Provide the [X, Y] coordinate of the cell's center where the given text is located.  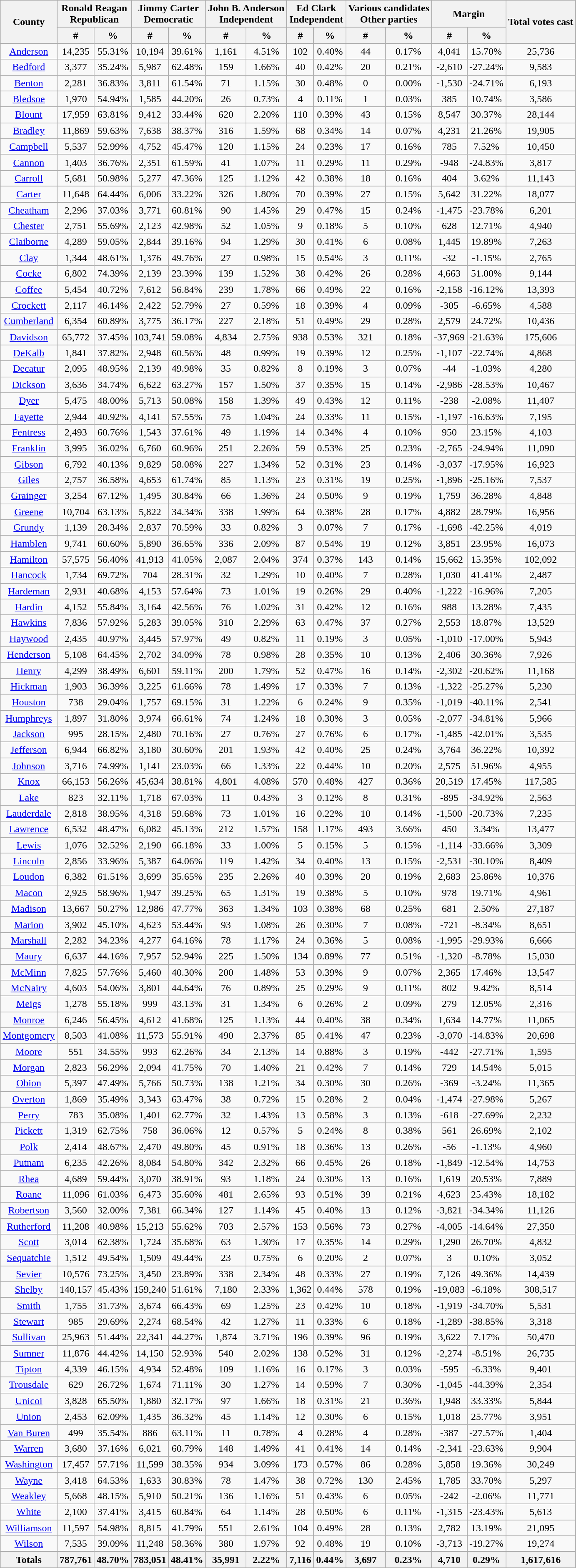
2,683 [449, 877]
-1,485 [449, 734]
11,407 [541, 400]
-37,969 [449, 337]
3,052 [541, 1258]
51.44% [113, 1337]
Maury [29, 956]
48.61% [113, 258]
1.33% [267, 766]
59.44% [113, 1178]
-305 [449, 305]
Haywood [29, 639]
60.84% [187, 1512]
5,858 [449, 1464]
173 [300, 1464]
3,343 [150, 1099]
2,414 [76, 1147]
2.04% [267, 559]
6,666 [541, 940]
Lauderdale [29, 813]
Bradley [29, 131]
3,377 [76, 67]
5,713 [150, 400]
0.58% [330, 1115]
7,263 [541, 242]
-24.71% [487, 83]
251 [226, 448]
87 [300, 544]
Hamblen [29, 544]
Giles [29, 480]
-2,077 [449, 718]
43.13% [187, 1004]
5,475 [76, 400]
Henderson [29, 654]
12.05% [487, 1004]
1,543 [150, 432]
Wayne [29, 1480]
7,235 [541, 813]
38.95% [113, 813]
5,537 [76, 146]
62.77% [187, 1115]
39.09% [113, 1544]
3,560 [76, 1210]
32.00% [113, 1210]
1.05% [267, 226]
13,529 [541, 623]
225 [226, 956]
1.25% [267, 1306]
363 [226, 909]
54.98% [113, 1528]
3,775 [150, 321]
0.73% [267, 99]
8,084 [150, 1163]
1.97% [267, 1544]
1,278 [76, 1004]
64.06% [187, 861]
18,182 [541, 1194]
Dickson [29, 385]
Warren [29, 1448]
60.56% [187, 353]
67.03% [187, 798]
29.04% [113, 702]
6,246 [76, 1020]
31.73% [113, 1306]
1.42% [267, 861]
33.96% [113, 861]
Henry [29, 670]
6,193 [541, 83]
-42.25% [487, 528]
45,634 [150, 782]
561 [449, 1131]
66,153 [76, 782]
2,493 [76, 432]
40.68% [113, 591]
1.12% [267, 178]
Washington [29, 1464]
4,832 [541, 1242]
3,902 [76, 924]
1,585 [150, 99]
4,289 [76, 242]
995 [76, 734]
3.71% [267, 1337]
-16.63% [487, 416]
374 [300, 559]
-6.33% [487, 1369]
481 [226, 1194]
175,606 [541, 337]
540 [226, 1353]
2,757 [76, 480]
40.30% [187, 972]
-17.00% [487, 639]
6,354 [76, 321]
41.05% [187, 559]
-34.81% [487, 718]
65 [226, 893]
7,116 [300, 1560]
47.77% [187, 909]
-1,474 [449, 1099]
37.41% [113, 1512]
159 [226, 67]
279 [449, 1004]
3,164 [150, 607]
11,248 [150, 1544]
6,382 [76, 877]
450 [449, 829]
42.98% [187, 226]
3,817 [541, 162]
-2,302 [449, 670]
60.79% [187, 1448]
Meigs [29, 1004]
4,339 [76, 1369]
-1,896 [449, 480]
Cannon [29, 162]
427 [366, 782]
Johnson [29, 766]
61.03% [113, 1194]
5,454 [76, 289]
110 [300, 115]
-25.16% [487, 480]
Jimmy CarterDemocratic [168, 14]
0.78% [267, 1432]
43 [366, 115]
1,633 [150, 1480]
Blount [29, 115]
47.36% [187, 178]
Stewart [29, 1321]
-1,995 [449, 940]
-8.51% [487, 1353]
96 [366, 1337]
10,467 [541, 385]
704 [150, 575]
63.81% [113, 115]
-1,475 [449, 210]
159,240 [150, 1290]
1.40% [267, 1067]
-6.65% [487, 305]
5,277 [150, 178]
44.42% [113, 1353]
5,108 [76, 654]
620 [226, 115]
886 [150, 1432]
Totals [29, 1560]
3,974 [150, 718]
45.10% [113, 924]
2,365 [449, 972]
74.39% [113, 274]
Decatur [29, 369]
Monroe [29, 1020]
33.33% [487, 1401]
-34.34% [487, 1210]
-23.63% [487, 1448]
19.36% [487, 1464]
-56 [449, 1147]
Pickett [29, 1131]
139 [226, 274]
Rhea [29, 1178]
36.02% [113, 448]
3,445 [150, 639]
-19.27% [487, 1544]
94 [226, 242]
53 [300, 972]
White [29, 1512]
37.61% [187, 432]
67.12% [113, 496]
73.25% [113, 1274]
4,689 [76, 1178]
14,235 [76, 51]
2,274 [150, 1321]
57.55% [187, 416]
Lincoln [29, 861]
5,642 [449, 194]
Moore [29, 1052]
70.59% [187, 528]
310 [226, 623]
41.08% [113, 1036]
62.26% [187, 1052]
7,612 [150, 289]
36.28% [487, 496]
1,874 [226, 1337]
13,547 [541, 972]
8,547 [449, 115]
Shelby [29, 1290]
48.47% [113, 829]
64.53% [113, 1480]
148 [226, 1448]
50.21% [187, 1496]
48.70% [113, 1560]
18.87% [487, 623]
Lake [29, 798]
38.81% [187, 782]
49.36% [487, 1274]
20.53% [487, 1178]
10,376 [541, 877]
74 [226, 718]
380 [226, 1544]
2.32% [267, 1163]
2,281 [76, 83]
3.09% [267, 1464]
2.75% [267, 337]
5,681 [76, 178]
Cumberland [29, 321]
52.48% [187, 1369]
Houston [29, 702]
-42.01% [487, 734]
50,470 [541, 1337]
35.24% [113, 67]
2.45% [408, 1480]
6,760 [150, 448]
5,397 [76, 1083]
988 [449, 607]
109 [226, 1369]
Overton [29, 1099]
14.77% [487, 1020]
3,225 [150, 686]
117,585 [541, 782]
1,903 [76, 686]
66.43% [187, 1306]
3.66% [408, 829]
1,947 [150, 893]
62.38% [113, 1242]
30,249 [541, 1464]
75 [226, 416]
3,415 [150, 1512]
-27.57% [487, 1432]
56.45% [113, 1020]
Hardin [29, 607]
John B. AndersonIndependent [246, 14]
10,576 [76, 1274]
1.99% [267, 512]
42.56% [187, 607]
39.16% [187, 242]
39 [366, 1194]
2,487 [541, 575]
49.76% [187, 258]
5,943 [541, 639]
239 [226, 289]
7,205 [541, 591]
Perry [29, 1115]
-2.06% [487, 1496]
66.61% [187, 718]
-1,114 [449, 845]
20,698 [541, 1036]
1,290 [449, 1242]
19,274 [541, 1544]
196 [300, 1337]
28,144 [541, 115]
-618 [449, 1115]
2.33% [267, 1290]
57.76% [113, 972]
4.08% [267, 782]
2,351 [150, 162]
2,782 [449, 1528]
57.71% [113, 1464]
17.46% [487, 972]
40.98% [113, 1226]
-369 [449, 1083]
64.44% [113, 194]
3,801 [150, 988]
-1.15% [487, 258]
-20.73% [487, 813]
134 [300, 956]
Gibson [29, 464]
59.68% [187, 813]
-40.11% [487, 702]
7,381 [150, 1210]
Sevier [29, 1274]
54.06% [113, 988]
23.03% [187, 766]
3,716 [76, 766]
3.34% [487, 829]
35.49% [113, 1099]
30.60% [187, 750]
0.99% [267, 353]
2,296 [76, 210]
63.27% [187, 385]
-1,530 [449, 83]
2,117 [76, 305]
729 [449, 1067]
35.54% [113, 1432]
38.35% [187, 1464]
10,704 [76, 512]
57.64% [187, 591]
29.69% [113, 1321]
34.34% [187, 512]
Anderson [29, 51]
-44.39% [487, 1385]
15,662 [449, 559]
Total votes cast [541, 22]
1.43% [267, 1115]
6,532 [76, 829]
-33.66% [487, 845]
6,622 [150, 385]
11,869 [76, 131]
1,495 [150, 496]
Grundy [29, 528]
-2,531 [449, 861]
2,856 [76, 861]
1.52% [267, 274]
33.70% [487, 1480]
-1.03% [487, 369]
136 [226, 1496]
23.15% [487, 432]
1,512 [76, 1258]
3,811 [150, 83]
41.68% [187, 1020]
2,095 [76, 369]
2,944 [76, 416]
10,436 [541, 321]
6,944 [76, 750]
3,180 [150, 750]
22,341 [150, 1337]
66.18% [187, 845]
1.19% [267, 432]
-1,698 [449, 528]
4,299 [76, 670]
Cheatham [29, 210]
3,951 [541, 1417]
49.98% [187, 369]
785 [449, 146]
53.44% [187, 924]
5,910 [150, 1496]
783 [76, 1115]
404 [449, 178]
Lawrence [29, 829]
27,187 [541, 909]
4,834 [226, 337]
4,955 [541, 766]
4,277 [150, 940]
0.22% [330, 813]
62.09% [113, 1417]
6,802 [76, 274]
3,764 [449, 750]
Scott [29, 1242]
4,041 [449, 51]
40.72% [113, 289]
41,913 [150, 559]
-32 [449, 258]
2,751 [76, 226]
30.83% [187, 1480]
11,573 [150, 1036]
11,365 [541, 1083]
17,959 [76, 115]
35,991 [226, 1560]
35.65% [187, 877]
-1,222 [449, 591]
52.94% [187, 956]
26.72% [113, 1385]
Union [29, 1417]
52.99% [113, 146]
0.45% [330, 1163]
49.54% [113, 1258]
51.96% [487, 766]
47.49% [113, 1083]
77 [366, 956]
629 [76, 1385]
5,668 [76, 1496]
103 [300, 909]
2.50% [487, 909]
-1,197 [449, 416]
2,925 [76, 893]
Weakley [29, 1496]
26.69% [487, 1131]
493 [366, 829]
4,961 [541, 893]
4,801 [226, 782]
36.06% [187, 1131]
1,030 [449, 575]
Crockett [29, 305]
4,868 [541, 353]
-38.85% [487, 1321]
1.24% [267, 718]
58.36% [187, 1544]
1,724 [150, 1242]
Grainger [29, 496]
2,541 [541, 702]
4,280 [541, 369]
1.59% [267, 131]
1.45% [267, 210]
758 [150, 1131]
-24.94% [487, 448]
41.75% [187, 1067]
-442 [449, 1052]
48.41% [187, 1560]
50.27% [113, 909]
Smith [29, 1306]
-2,341 [449, 1448]
97 [226, 1401]
Fayette [29, 416]
5,844 [541, 1401]
5,460 [150, 972]
11,143 [541, 178]
61.74% [187, 480]
Marion [29, 924]
58.96% [113, 893]
628 [449, 226]
2,123 [150, 226]
6,006 [150, 194]
999 [150, 1004]
35.68% [187, 1242]
1,785 [449, 1480]
0.52% [330, 1353]
Lewis [29, 845]
4,882 [449, 512]
Loudon [29, 877]
681 [449, 909]
5,230 [541, 686]
35.60% [187, 1194]
201 [226, 750]
50.08% [187, 400]
1,970 [76, 99]
71 [226, 83]
-4,005 [449, 1226]
Humphreys [29, 718]
Cocke [29, 274]
Unicoi [29, 1401]
57.92% [113, 623]
1.30% [267, 1242]
71.11% [187, 1385]
Sullivan [29, 1337]
6,473 [150, 1194]
993 [150, 1052]
23.89% [187, 1274]
1,403 [76, 162]
Hawkins [29, 623]
-14.83% [487, 1036]
-22.74% [487, 353]
Ed ClarkIndependent [316, 14]
802 [449, 988]
3,851 [449, 544]
Macon [29, 893]
2,354 [541, 1385]
48.00% [113, 400]
66.82% [113, 750]
4,019 [541, 528]
-2,765 [449, 448]
1,595 [541, 1052]
14.54% [487, 1067]
26.70% [487, 1242]
-20.62% [487, 670]
1,435 [150, 1417]
1.39% [267, 400]
Marshall [29, 940]
19,905 [541, 131]
1,376 [150, 258]
Wilson [29, 1544]
0.37% [330, 559]
140,157 [76, 1290]
1.31% [267, 893]
5,015 [541, 1067]
41.41% [487, 575]
-3,070 [449, 1036]
7,535 [76, 1544]
2,316 [541, 1004]
2,282 [76, 940]
61.59% [187, 162]
11,771 [541, 1496]
McNairy [29, 988]
59.05% [113, 242]
2,232 [541, 1115]
10,450 [541, 146]
787,761 [76, 1560]
-8.34% [487, 924]
570 [300, 782]
-1,019 [449, 702]
31.22% [487, 194]
103,741 [150, 337]
40.97% [113, 639]
4,603 [76, 988]
-25.27% [487, 686]
3,828 [76, 1401]
57.97% [187, 639]
25.43% [487, 1194]
-3,037 [449, 464]
69.72% [113, 575]
1.04% [267, 416]
Carroll [29, 178]
2.34% [267, 1274]
2,190 [150, 845]
8,651 [541, 924]
46.15% [113, 1369]
28.31% [187, 575]
934 [226, 1464]
4,940 [541, 226]
-1,919 [449, 1306]
41.79% [187, 1528]
3,586 [541, 99]
Hickman [29, 686]
1,344 [76, 258]
21.26% [487, 131]
3,674 [150, 1306]
7,195 [541, 416]
55.91% [187, 1036]
68.54% [187, 1321]
59 [300, 448]
104 [300, 1528]
25.86% [487, 877]
1,319 [76, 1131]
28.79% [487, 512]
-8.78% [487, 956]
7,926 [541, 654]
1,362 [300, 1290]
11,599 [150, 1464]
59.08% [187, 337]
10.74% [487, 99]
56.84% [187, 289]
59.63% [113, 131]
21,095 [541, 1528]
51.00% [487, 274]
2,480 [150, 734]
46.14% [113, 305]
1,718 [150, 798]
-6.18% [487, 1290]
Bledsoe [29, 99]
1,404 [541, 1432]
985 [76, 1321]
3,418 [76, 1480]
Madison [29, 909]
90 [226, 210]
Claiborne [29, 242]
-23.43% [487, 1512]
2,422 [150, 305]
Jackson [29, 734]
6,637 [76, 956]
1,634 [449, 1020]
County [29, 22]
5,822 [150, 512]
Hamilton [29, 559]
120 [226, 146]
0.88% [330, 1052]
308,517 [541, 1290]
2,823 [76, 1067]
1.02% [267, 607]
Bedford [29, 67]
64.45% [113, 654]
45.47% [187, 146]
11,126 [541, 1210]
-2.08% [487, 400]
127 [226, 1210]
Benton [29, 83]
-16.96% [487, 591]
36.39% [113, 686]
7,836 [76, 623]
6,201 [541, 210]
0.75% [267, 1258]
7.17% [487, 1337]
-387 [449, 1432]
6,601 [150, 670]
Trousdale [29, 1385]
35 [226, 369]
37.45% [113, 337]
12.71% [487, 226]
Putnam [29, 1163]
34.09% [187, 654]
62.48% [187, 67]
Carter [29, 194]
14,439 [541, 1274]
-238 [449, 400]
69.15% [187, 702]
56.29% [113, 1067]
1,755 [76, 1306]
60.76% [113, 432]
5,890 [150, 544]
Campbell [29, 146]
1.36% [267, 496]
24.72% [487, 321]
2,094 [150, 1067]
499 [76, 1432]
Chester [29, 226]
-948 [449, 162]
9,741 [76, 544]
25,736 [541, 51]
39.25% [187, 893]
4,612 [150, 1020]
16,923 [541, 464]
28.34% [113, 528]
1.07% [267, 162]
13,393 [541, 289]
40.13% [113, 464]
Margin [469, 14]
59.11% [187, 670]
54.94% [113, 99]
4,231 [449, 131]
13.19% [487, 1528]
74.99% [113, 766]
17,457 [76, 1464]
-19,083 [449, 1290]
2,575 [449, 766]
-2,610 [449, 67]
-34.70% [487, 1306]
130 [366, 1480]
2.22% [267, 1560]
-21.63% [487, 337]
11,648 [76, 194]
1,445 [449, 242]
9,144 [541, 274]
32.17% [187, 1401]
2,553 [449, 623]
54.80% [187, 1163]
23.39% [187, 274]
6,082 [150, 829]
37.16% [113, 1448]
3,254 [76, 496]
56.40% [113, 559]
34.55% [113, 1052]
3,995 [76, 448]
62.75% [113, 1131]
47 [366, 1036]
63.47% [187, 1099]
1.18% [267, 1178]
Greene [29, 512]
9,401 [541, 1369]
-23.78% [487, 210]
6,235 [76, 1163]
26,735 [541, 1353]
Sequatchie [29, 1258]
-3,821 [449, 1210]
18,077 [541, 194]
2,087 [226, 559]
Ronald ReaganRepublican [94, 14]
-1.13% [487, 1147]
1.57% [267, 829]
823 [76, 798]
2.29% [267, 623]
19.71% [487, 893]
102,092 [541, 559]
92 [300, 1544]
2,837 [150, 528]
60.81% [187, 210]
1,674 [150, 1385]
25.77% [487, 1417]
143 [366, 559]
56.26% [113, 782]
2,102 [541, 1131]
2,818 [76, 813]
336 [226, 544]
3,622 [449, 1337]
4,848 [541, 496]
1,141 [150, 766]
1.48% [267, 972]
153 [300, 1226]
48.15% [113, 1496]
-1,322 [449, 686]
50.98% [113, 178]
102 [300, 51]
19.89% [487, 242]
Van Buren [29, 1432]
4,588 [541, 305]
1,509 [150, 1258]
36.32% [187, 1417]
4,663 [449, 274]
17.45% [487, 782]
-895 [449, 798]
-27.24% [487, 67]
30.37% [487, 115]
60.89% [113, 321]
1,880 [150, 1401]
Fentress [29, 432]
2,435 [76, 639]
3,309 [541, 845]
-595 [449, 1369]
48.95% [113, 369]
Clay [29, 258]
11,208 [76, 1226]
42.26% [113, 1163]
-2,158 [449, 289]
65,772 [76, 337]
4,710 [449, 1560]
Franklin [29, 448]
16,956 [541, 512]
28.15% [113, 734]
321 [366, 337]
44.64% [187, 988]
1.93% [267, 750]
3,070 [150, 1178]
1,139 [76, 528]
48.67% [113, 1147]
15.35% [487, 559]
-27.69% [487, 1115]
Jefferson [29, 750]
38.91% [187, 1178]
1,734 [76, 575]
69 [226, 1306]
-1,289 [449, 1321]
4,960 [541, 1147]
-1,107 [449, 353]
2.61% [267, 1528]
33.44% [187, 115]
1 [366, 99]
36.58% [113, 480]
66.34% [187, 1210]
7,825 [76, 972]
31.80% [113, 718]
Hancock [29, 575]
11,096 [76, 1194]
Roane [29, 1194]
7,435 [541, 607]
-721 [449, 924]
-27.71% [487, 1052]
-29.93% [487, 940]
-1,010 [449, 639]
1,161 [226, 51]
5,613 [541, 1512]
-1,320 [449, 956]
32.52% [113, 845]
9.42% [487, 988]
3,636 [76, 385]
7,957 [150, 956]
2,948 [150, 353]
1,018 [449, 1417]
9,904 [541, 1448]
703 [226, 1226]
2,765 [541, 258]
0.00% [408, 83]
3,771 [150, 210]
4,318 [150, 813]
15.70% [487, 51]
1.79% [267, 670]
1,897 [76, 718]
1,617,616 [541, 1560]
0.56% [330, 1226]
36.17% [187, 321]
37.03% [113, 210]
63.11% [187, 1432]
5,531 [541, 1306]
52.93% [187, 1353]
39.05% [187, 623]
8,514 [541, 988]
-34.92% [487, 798]
3,535 [541, 734]
2.02% [267, 1353]
14,753 [541, 1163]
0.04% [408, 1099]
-1,849 [449, 1163]
950 [449, 432]
6,792 [76, 464]
64.16% [187, 940]
35.08% [113, 1115]
12,986 [150, 909]
2,702 [150, 654]
11,065 [541, 1020]
9,829 [150, 464]
45.13% [187, 829]
45.43% [113, 1290]
3.62% [487, 178]
9,412 [150, 115]
4,752 [150, 146]
Robertson [29, 1210]
Tipton [29, 1369]
3,014 [76, 1242]
Coffee [29, 289]
-1,315 [449, 1512]
-12.54% [487, 1163]
4,152 [76, 607]
3,680 [76, 1448]
-44 [449, 369]
61.66% [187, 686]
44.20% [187, 99]
63.13% [113, 512]
52.79% [187, 305]
2.37% [267, 1036]
2.20% [267, 115]
11,168 [541, 670]
978 [449, 893]
30.84% [187, 496]
2.18% [267, 321]
-16.12% [487, 289]
1,619 [449, 1178]
2,579 [449, 321]
57,575 [76, 559]
1.47% [267, 1480]
2,844 [150, 242]
5,387 [150, 861]
-17.95% [487, 464]
5,987 [150, 67]
8,409 [541, 861]
Montgomery [29, 1036]
2,470 [150, 1147]
36.76% [113, 162]
1.08% [267, 924]
4,141 [150, 416]
5,283 [150, 623]
55.31% [113, 51]
51.61% [187, 1290]
-14.64% [487, 1226]
13,477 [541, 829]
342 [226, 1163]
23.95% [487, 544]
2,453 [76, 1417]
2,563 [541, 798]
578 [366, 1290]
8,503 [76, 1036]
-3.24% [487, 1083]
McMinn [29, 972]
9,583 [541, 67]
38.37% [187, 131]
1.78% [267, 289]
1,948 [449, 1401]
4,153 [150, 591]
5,966 [541, 718]
Hardeman [29, 591]
44.27% [187, 1337]
-2,274 [449, 1353]
40.92% [113, 416]
-27.98% [487, 1099]
39.61% [187, 51]
20,519 [449, 782]
5,766 [150, 1083]
938 [300, 337]
8,815 [150, 1528]
5,267 [541, 1099]
1.22% [267, 702]
Sumner [29, 1353]
10,194 [150, 51]
326 [226, 194]
1,869 [76, 1099]
Knox [29, 782]
60.96% [187, 448]
385 [449, 99]
3,450 [150, 1274]
Various candidatesOther parties [389, 14]
1,401 [150, 1115]
36.83% [113, 83]
738 [76, 702]
49.80% [187, 1147]
Morgan [29, 1067]
7.52% [487, 146]
70.16% [187, 734]
61.51% [113, 877]
30.36% [487, 654]
2,406 [449, 654]
-24.83% [487, 162]
14,150 [150, 1353]
Williamson [29, 1528]
7,889 [541, 1178]
36.22% [487, 750]
5,297 [541, 1480]
36.65% [187, 544]
1.80% [267, 194]
157 [226, 385]
6,021 [150, 1448]
49.44% [187, 1258]
33.22% [187, 194]
34.74% [113, 385]
4,934 [150, 1369]
2.65% [267, 1194]
11,090 [541, 448]
65.50% [113, 1401]
4,653 [150, 480]
0.91% [267, 1147]
86 [366, 1464]
38.49% [113, 670]
3,699 [150, 877]
DeKalb [29, 353]
11,597 [76, 1528]
11,876 [76, 1353]
32.11% [113, 798]
15,030 [541, 956]
7,537 [541, 480]
50.73% [187, 1083]
-242 [449, 1496]
15,213 [150, 1226]
-1,045 [449, 1385]
490 [226, 1036]
2.13% [267, 1052]
1.21% [267, 1083]
27,350 [541, 1226]
Polk [29, 1147]
3,697 [366, 1560]
235 [226, 877]
Dyer [29, 400]
-1,500 [449, 813]
61.54% [187, 83]
Rutherford [29, 1226]
55.84% [113, 607]
0 [366, 83]
3,318 [541, 1321]
1,757 [150, 702]
Davidson [29, 337]
-30.10% [487, 861]
13.28% [487, 607]
13,667 [76, 909]
7,180 [226, 1290]
10,392 [541, 750]
60.60% [113, 544]
58.08% [187, 464]
7,126 [449, 1274]
2,931 [76, 591]
55.62% [187, 1226]
2.09% [267, 544]
16,073 [541, 544]
4,103 [541, 432]
2.57% [267, 1226]
-3,713 [449, 1544]
44.16% [113, 956]
783,051 [150, 1560]
2,100 [76, 1512]
1,759 [449, 496]
-2,986 [449, 385]
316 [226, 131]
1,841 [76, 353]
55.69% [113, 226]
25,963 [76, 1337]
1,076 [76, 845]
-28.53% [487, 385]
34.23% [113, 940]
119 [226, 861]
1.00% [267, 845]
Obion [29, 1083]
55.18% [113, 1004]
7,638 [150, 131]
212 [226, 829]
4.51% [267, 51]
37.82% [113, 353]
